Output the (X, Y) coordinate of the center of the cell containing the given text.  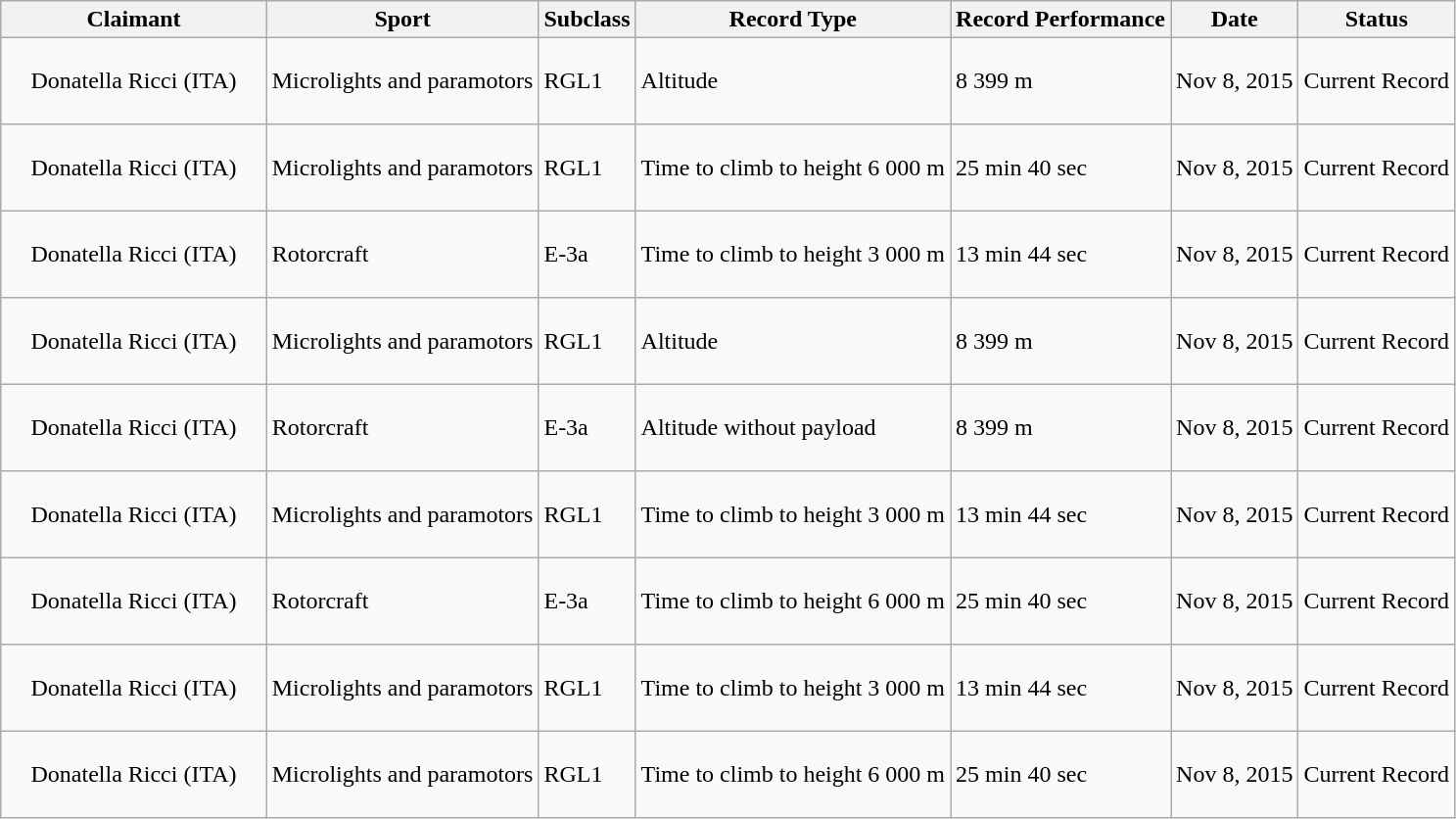
Record Performance (1061, 20)
Subclass (587, 20)
Date (1235, 20)
Record Type (793, 20)
Sport (402, 20)
Altitude without payload (793, 428)
Claimant (134, 20)
Status (1377, 20)
